Identify which cell holds the provided text, then report its [X, Y] central coordinate. 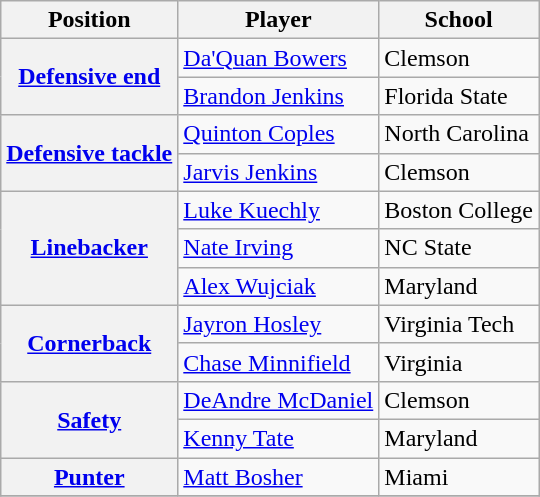
Jarvis Jenkins [278, 172]
NC State [459, 248]
Quinton Coples [278, 134]
Virginia [459, 362]
Brandon Jenkins [278, 96]
School [459, 20]
Nate Irving [278, 248]
Virginia Tech [459, 324]
Kenny Tate [278, 438]
Position [90, 20]
North Carolina [459, 134]
Punter [90, 477]
DeAndre McDaniel [278, 400]
Defensive tackle [90, 153]
Safety [90, 419]
Player [278, 20]
Luke Kuechly [278, 210]
Matt Bosher [278, 477]
Boston College [459, 210]
Chase Minnifield [278, 362]
Linebacker [90, 248]
Florida State [459, 96]
Defensive end [90, 77]
Alex Wujciak [278, 286]
Jayron Hosley [278, 324]
Miami [459, 477]
Cornerback [90, 343]
Da'Quan Bowers [278, 58]
